Search for the cell housing the specified text and yield its [x, y] center coordinate. 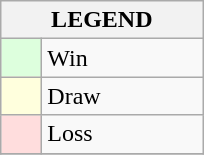
Win [122, 58]
LEGEND [102, 20]
Draw [122, 96]
Loss [122, 134]
